Locate the cell with the specified text and output its [X, Y] center coordinate. 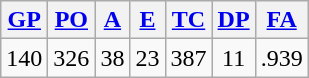
326 [72, 58]
140 [24, 58]
PO [72, 20]
E [148, 20]
GP [24, 20]
DP [234, 20]
.939 [282, 58]
11 [234, 58]
FA [282, 20]
A [112, 20]
23 [148, 58]
38 [112, 58]
387 [188, 58]
TC [188, 20]
